Find where the given text appears and provide that cell's center as [x, y] coordinate. 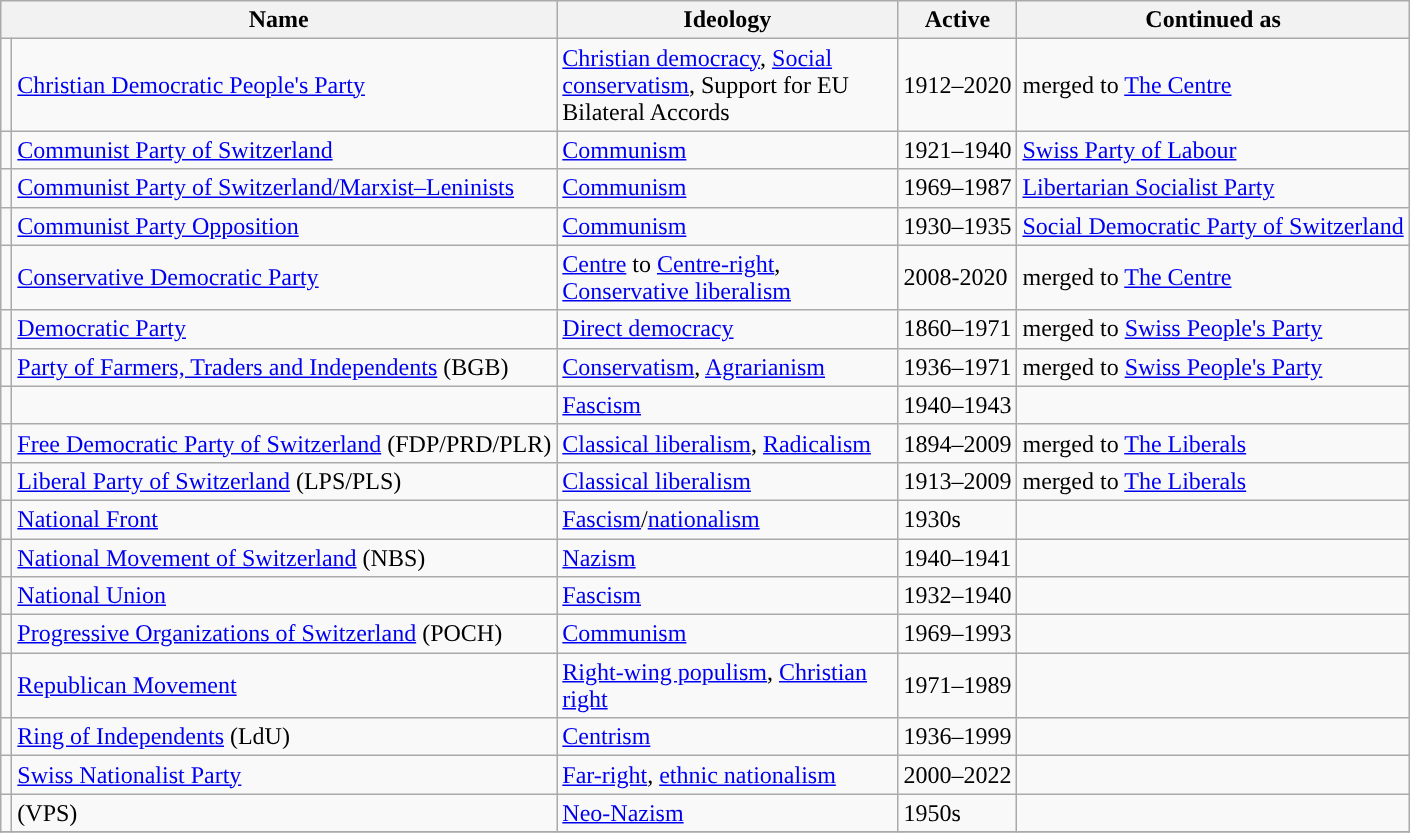
1921–1940 [958, 150]
Party of Farmers, Traders and Independents (BGB) [284, 367]
1930–1935 [958, 226]
1860–1971 [958, 329]
Progressive Organizations of Switzerland (POCH) [284, 634]
Conservatism, Agrarianism [728, 367]
1894–2009 [958, 443]
1969–1993 [958, 634]
National Front [284, 519]
(VPS) [284, 813]
Communist Party Opposition [284, 226]
Centrism [728, 737]
Swiss Party of Labour [1213, 150]
Liberal Party of Switzerland (LPS/PLS) [284, 481]
Active [958, 20]
Nazism [728, 557]
Christian Democratic People's Party [284, 85]
Conservative Democratic Party [284, 278]
Free Democratic Party of Switzerland (FDP/PRD/PLR) [284, 443]
Name [279, 20]
Libertarian Socialist Party [1213, 188]
Swiss Nationalist Party [284, 775]
1940–1943 [958, 405]
1912–2020 [958, 85]
Christian democracy, Social conservatism, Support for EU Bilateral Accords [728, 85]
Communist Party of Switzerland [284, 150]
2008-2020 [958, 278]
1932–1940 [958, 596]
Direct democracy [728, 329]
Far-right, ethnic nationalism [728, 775]
Democratic Party [284, 329]
National Movement of Switzerland (NBS) [284, 557]
Ring of Independents (LdU) [284, 737]
1913–2009 [958, 481]
Continued as [1213, 20]
Right-wing populism, Christian right [728, 686]
1969–1987 [958, 188]
Centre to Centre-right, Conservative liberalism [728, 278]
Communist Party of Switzerland/Marxist–Leninists [284, 188]
Neo-Nazism [728, 813]
Classical liberalism, Radicalism [728, 443]
Republican Movement [284, 686]
1940–1941 [958, 557]
Fascism/nationalism [728, 519]
Social Democratic Party of Switzerland [1213, 226]
Classical liberalism [728, 481]
1950s [958, 813]
National Union [284, 596]
Ideology [728, 20]
1930s [958, 519]
2000–2022 [958, 775]
1936–1971 [958, 367]
1936–1999 [958, 737]
1971–1989 [958, 686]
